Identify which cell holds the provided text, then report its [X, Y] central coordinate. 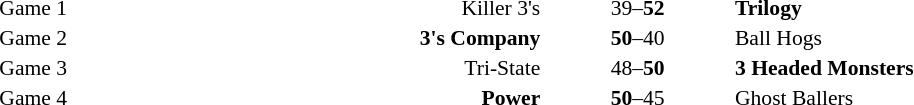
3's Company [306, 38]
50–40 [638, 38]
48–50 [638, 68]
Tri-State [306, 68]
